Find where the given text appears and provide that cell's center as (X, Y) coordinate. 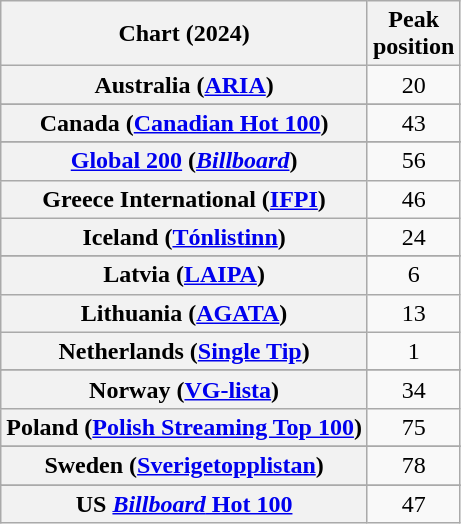
Poland (Polish Streaming Top 100) (184, 427)
Netherlands (Single Tip) (184, 351)
24 (413, 237)
13 (413, 313)
Canada (Canadian Hot 100) (184, 123)
Lithuania (AGATA) (184, 313)
75 (413, 427)
Sweden (Sverigetopplistan) (184, 465)
1 (413, 351)
Global 200 (Billboard) (184, 161)
US Billboard Hot 100 (184, 503)
Latvia (LAIPA) (184, 275)
Australia (ARIA) (184, 85)
Chart (2024) (184, 34)
46 (413, 199)
34 (413, 389)
Greece International (IFPI) (184, 199)
78 (413, 465)
Peakposition (413, 34)
Norway (VG-lista) (184, 389)
47 (413, 503)
6 (413, 275)
43 (413, 123)
Iceland (Tónlistinn) (184, 237)
20 (413, 85)
56 (413, 161)
